Scan for the cell matching the given text and deliver its (x, y) coordinate at center. 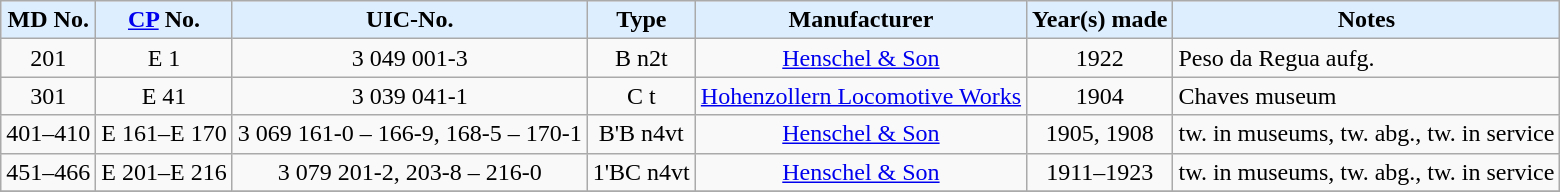
201 (48, 58)
UIC-No. (410, 20)
1'BC n4vt (641, 172)
1904 (1100, 96)
1922 (1100, 58)
E 201–E 216 (164, 172)
CP No. (164, 20)
Notes (1366, 20)
3 069 161-0 – 166-9, 168-5 – 170-1 (410, 134)
3 049 001-3 (410, 58)
B'B n4vt (641, 134)
Peso da Regua aufg. (1366, 58)
3 039 041-1 (410, 96)
B n2t (641, 58)
E 161–E 170 (164, 134)
Manufacturer (860, 20)
401–410 (48, 134)
Year(s) made (1100, 20)
E 41 (164, 96)
301 (48, 96)
Hohenzollern Locomotive Works (860, 96)
Chaves museum (1366, 96)
3 079 201-2, 203-8 – 216-0 (410, 172)
1905, 1908 (1100, 134)
451–466 (48, 172)
MD No. (48, 20)
E 1 (164, 58)
C t (641, 96)
1911–1923 (1100, 172)
Type (641, 20)
